Scan for the cell matching the given text and deliver its [x, y] coordinate at center. 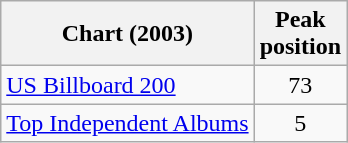
US Billboard 200 [128, 85]
Peakposition [300, 34]
Chart (2003) [128, 34]
Top Independent Albums [128, 123]
5 [300, 123]
73 [300, 85]
